Detect which cell encompasses the target text, then output its (X, Y) center coordinate. 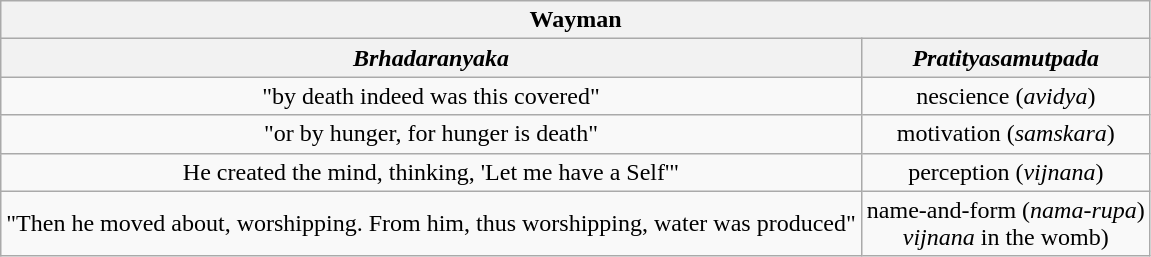
Wayman (576, 20)
"Then he moved about, worshipping. From him, thus worshipping, water was produced" (432, 224)
motivation (samskara) (1006, 134)
Pratityasamutpada (1006, 58)
perception (vijnana) (1006, 172)
"or by hunger, for hunger is death" (432, 134)
nescience (avidya) (1006, 96)
He created the mind, thinking, 'Let me have a Self'" (432, 172)
"by death indeed was this covered" (432, 96)
Brhadaranyaka (432, 58)
name-and-form (nama-rupa)vijnana in the womb) (1006, 224)
